From the cell containing the given text, extract its center point as [X, Y] coordinate. 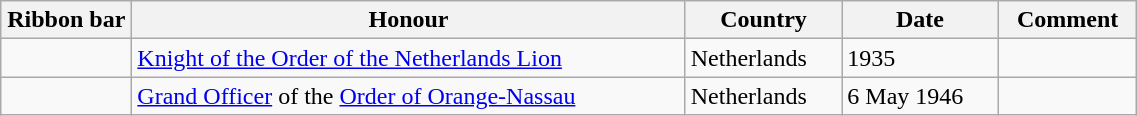
Honour [408, 20]
1935 [920, 58]
Knight of the Order of the Netherlands Lion [408, 58]
Date [920, 20]
Grand Officer of the Order of Orange-Nassau [408, 96]
Country [764, 20]
Ribbon bar [66, 20]
6 May 1946 [920, 96]
Comment [1068, 20]
